For the text-containing cell, return its midpoint in (x, y) coordinate format. 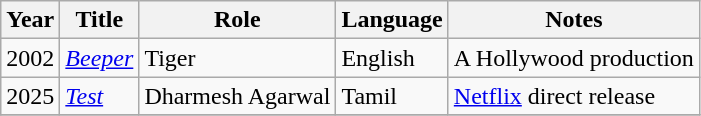
Year (30, 20)
Beeper (100, 58)
Test (100, 96)
Title (100, 20)
A Hollywood production (574, 58)
Netflix direct release (574, 96)
Tamil (392, 96)
Dharmesh Agarwal (238, 96)
Tiger (238, 58)
2025 (30, 96)
Notes (574, 20)
English (392, 58)
2002 (30, 58)
Role (238, 20)
Language (392, 20)
